Pinpoint the cell where the given text exists, returning its (X, Y) midpoint coordinate. 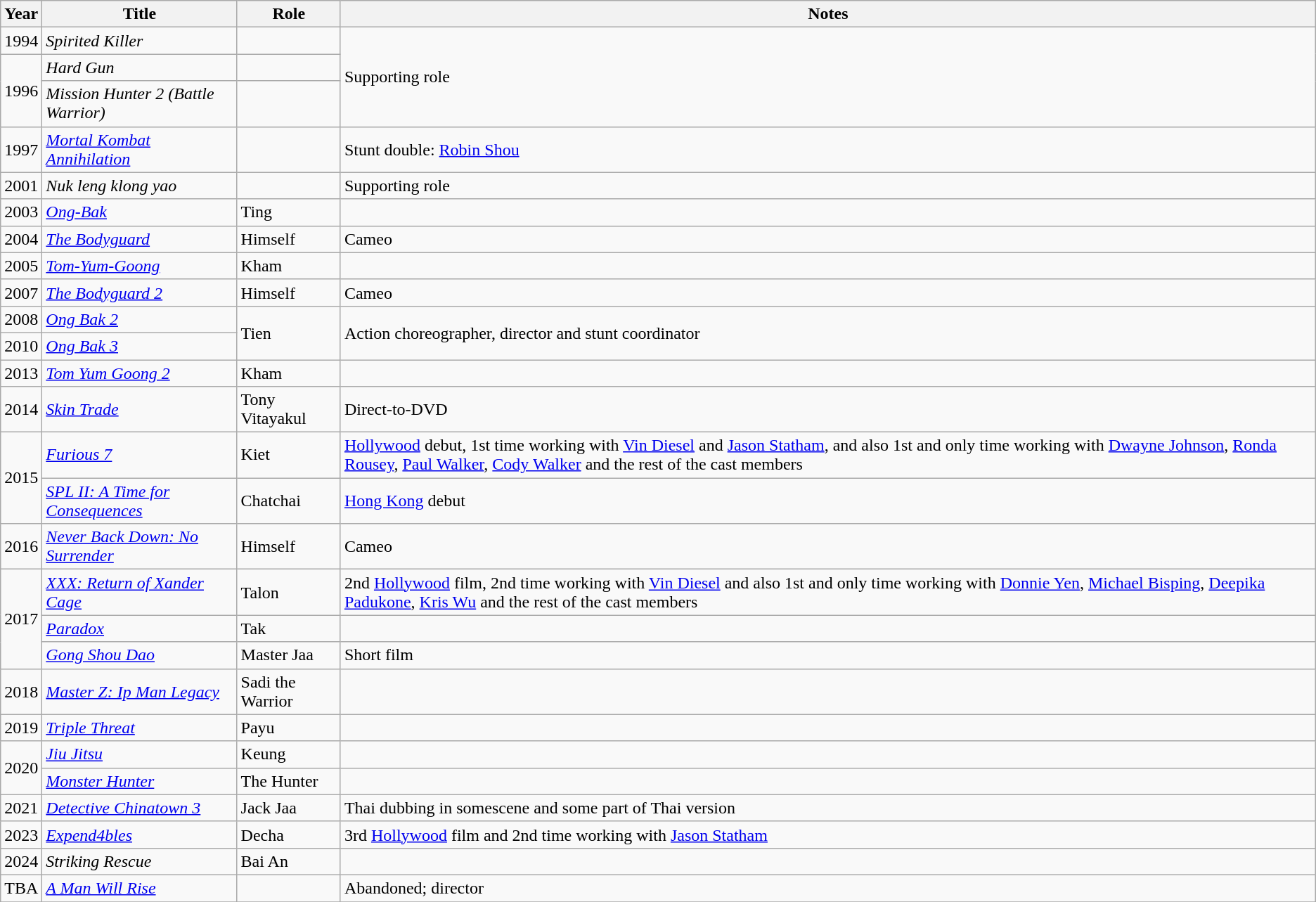
2023 (21, 835)
Decha (288, 835)
Mission Hunter 2 (Battle Warrior) (139, 104)
2021 (21, 808)
Nuk leng klong yao (139, 186)
Detective Chinatown 3 (139, 808)
2017 (21, 619)
1994 (21, 41)
Short film (828, 655)
The Hunter (288, 781)
Keung (288, 754)
Paradox (139, 629)
2013 (21, 373)
Striking Rescue (139, 861)
Mortal Kombat Annihilation (139, 149)
Master Jaa (288, 655)
Tom Yum Goong 2 (139, 373)
2018 (21, 692)
Notes (828, 14)
2024 (21, 861)
A Man Will Rise (139, 888)
2008 (21, 319)
Triple Threat (139, 728)
2001 (21, 186)
Ong Bak 3 (139, 346)
Bai An (288, 861)
2015 (21, 478)
2019 (21, 728)
Jiu Jitsu (139, 754)
Tak (288, 629)
Tom-Yum-Goong (139, 266)
Abandoned; director (828, 888)
Skin Trade (139, 409)
The Bodyguard (139, 239)
2004 (21, 239)
Chatchai (288, 501)
Talon (288, 592)
Hong Kong debut (828, 501)
2010 (21, 346)
The Bodyguard 2 (139, 292)
Monster Hunter (139, 781)
Furious 7 (139, 456)
Direct-to-DVD (828, 409)
2016 (21, 547)
3rd Hollywood film and 2nd time working with Jason Statham (828, 835)
Tony Vitayakul (288, 409)
Payu (288, 728)
Sadi the Warrior (288, 692)
Expend4bles (139, 835)
Kiet (288, 456)
Ong Bak 2 (139, 319)
Action choreographer, director and stunt coordinator (828, 333)
XXX: Return of Xander Cage (139, 592)
Stunt double: Robin Shou (828, 149)
2020 (21, 768)
Hard Gun (139, 67)
TBA (21, 888)
Tien (288, 333)
1996 (21, 90)
Title (139, 14)
2005 (21, 266)
Master Z: Ip Man Legacy (139, 692)
SPL II: A Time for Consequences (139, 501)
Never Back Down: No Surrender (139, 547)
Jack Jaa (288, 808)
Year (21, 14)
2014 (21, 409)
Ong-Bak (139, 212)
Thai dubbing in somescene and some part of Thai version (828, 808)
1997 (21, 149)
Ting (288, 212)
Spirited Killer (139, 41)
Role (288, 14)
2003 (21, 212)
2007 (21, 292)
Gong Shou Dao (139, 655)
